Capture the cell that displays the provided text and extract its (x, y) central coordinate. 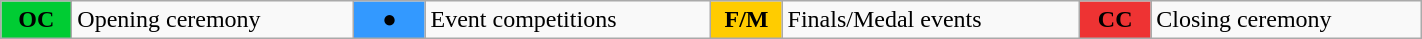
CC (1116, 20)
Opening ceremony (213, 20)
Event competitions (568, 20)
● (390, 20)
F/M (746, 20)
OC (36, 20)
Closing ceremony (1286, 20)
Finals/Medal events (931, 20)
